Capture the cell that displays the provided text and extract its [X, Y] central coordinate. 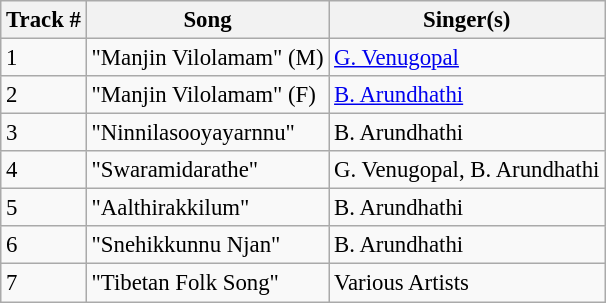
Singer(s) [467, 20]
6 [44, 245]
"Tibetan Folk Song" [208, 283]
1 [44, 58]
2 [44, 95]
G. Venugopal [467, 58]
Track # [44, 20]
Various Artists [467, 283]
"Manjin Vilolamam" (M) [208, 58]
G. Venugopal, B. Arundhathi [467, 170]
"Swaramidarathe" [208, 170]
3 [44, 133]
7 [44, 283]
"Ninnilasooyayarnnu" [208, 133]
"Manjin Vilolamam" (F) [208, 95]
"Aalthirakkilum" [208, 208]
5 [44, 208]
4 [44, 170]
Song [208, 20]
"Snehikkunnu Njan" [208, 245]
